Locate the cell with the specified text and output its [x, y] center coordinate. 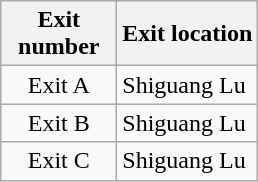
Exit A [59, 85]
Exit B [59, 123]
Exit number [59, 34]
Exit location [188, 34]
Exit C [59, 161]
